Return the [X, Y] coordinate for the center point of the cell that contains the specified text.  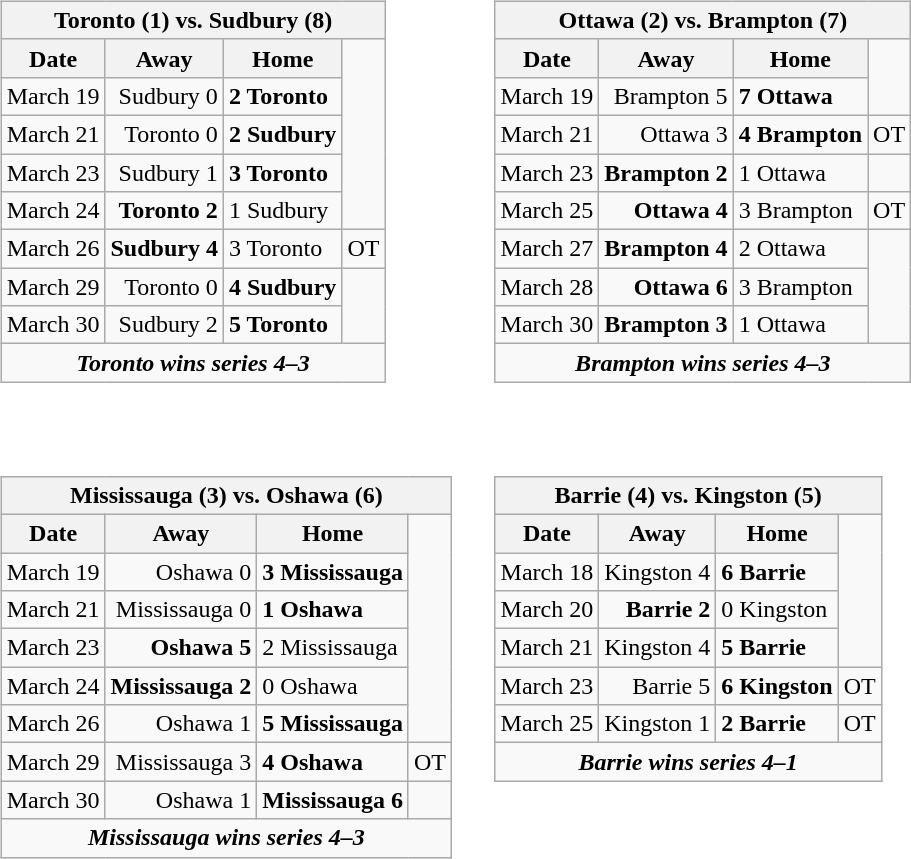
Ottawa 4 [666, 211]
Barrie (4) vs. Kingston (5) [688, 495]
Ottawa 3 [666, 134]
March 28 [547, 287]
Toronto wins series 4–3 [193, 363]
4 Brampton [800, 134]
Oshawa 5 [181, 648]
6 Barrie [777, 571]
Barrie 2 [658, 610]
Sudbury 1 [164, 173]
Toronto 2 [164, 211]
Brampton 2 [666, 173]
Brampton wins series 4–3 [703, 363]
6 Kingston [777, 686]
Kingston 1 [658, 724]
Barrie 5 [658, 686]
5 Mississauga [333, 724]
Mississauga (3) vs. Oshawa (6) [226, 495]
2 Mississauga [333, 648]
March 20 [547, 610]
5 Toronto [282, 325]
2 Ottawa [800, 249]
4 Sudbury [282, 287]
Mississauga 0 [181, 610]
Toronto (1) vs. Sudbury (8) [193, 20]
Sudbury 2 [164, 325]
1 Oshawa [333, 610]
Brampton 5 [666, 96]
0 Oshawa [333, 686]
5 Barrie [777, 648]
March 27 [547, 249]
Ottawa (2) vs. Brampton (7) [703, 20]
Mississauga 6 [333, 800]
Mississauga wins series 4–3 [226, 838]
Barrie wins series 4–1 [688, 762]
7 Ottawa [800, 96]
Brampton 4 [666, 249]
Ottawa 6 [666, 287]
March 18 [547, 571]
Sudbury 4 [164, 249]
2 Sudbury [282, 134]
Oshawa 0 [181, 571]
Mississauga 3 [181, 762]
2 Toronto [282, 96]
Mississauga 2 [181, 686]
Sudbury 0 [164, 96]
Brampton 3 [666, 325]
4 Oshawa [333, 762]
3 Mississauga [333, 571]
0 Kingston [777, 610]
2 Barrie [777, 724]
1 Sudbury [282, 211]
